Capture the cell that displays the provided text and extract its [x, y] central coordinate. 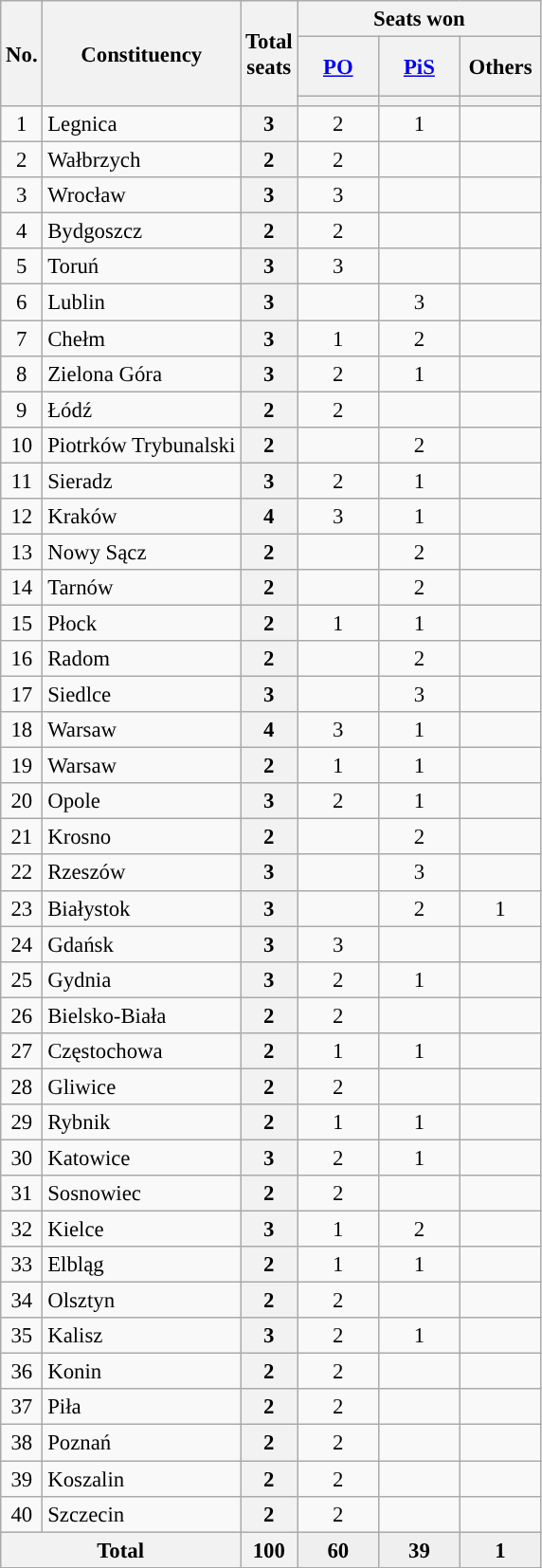
Tarnów [142, 588]
Opole [142, 801]
Gydnia [142, 979]
20 [22, 801]
PO [338, 66]
Constituency [142, 53]
Łódź [142, 410]
Szczecin [142, 1514]
36 [22, 1372]
6 [22, 302]
Kraków [142, 517]
16 [22, 659]
29 [22, 1122]
14 [22, 588]
Płock [142, 623]
11 [22, 481]
31 [22, 1194]
Bielsko-Biała [142, 1015]
34 [22, 1301]
10 [22, 445]
Siedlce [142, 695]
Konin [142, 1372]
No. [22, 53]
Bydgoszcz [142, 231]
Nowy Sącz [142, 552]
Poznań [142, 1443]
25 [22, 979]
23 [22, 908]
Gdańsk [142, 944]
Sieradz [142, 481]
37 [22, 1408]
24 [22, 944]
Radom [142, 659]
Piotrków Trybunalski [142, 445]
Rzeszów [142, 873]
32 [22, 1230]
40 [22, 1514]
13 [22, 552]
Wałbrzych [142, 160]
18 [22, 730]
Total seats [269, 53]
Piła [142, 1408]
5 [22, 266]
21 [22, 837]
Total [121, 1550]
Kielce [142, 1230]
33 [22, 1265]
60 [338, 1550]
22 [22, 873]
Gliwice [142, 1086]
Elbląg [142, 1265]
Legnica [142, 124]
Zielona Góra [142, 374]
28 [22, 1086]
Częstochowa [142, 1051]
Rybnik [142, 1122]
9 [22, 410]
19 [22, 766]
27 [22, 1051]
Kalisz [142, 1336]
100 [269, 1550]
Others [500, 66]
17 [22, 695]
7 [22, 338]
35 [22, 1336]
Krosno [142, 837]
PiS [420, 66]
Wrocław [142, 195]
Chełm [142, 338]
Seats won [419, 19]
Sosnowiec [142, 1194]
Olsztyn [142, 1301]
26 [22, 1015]
8 [22, 374]
Katowice [142, 1158]
Białystok [142, 908]
Toruń [142, 266]
38 [22, 1443]
Koszalin [142, 1479]
Lublin [142, 302]
30 [22, 1158]
12 [22, 517]
15 [22, 623]
